Return the (x, y) coordinate for the center point of the cell that contains the specified text.  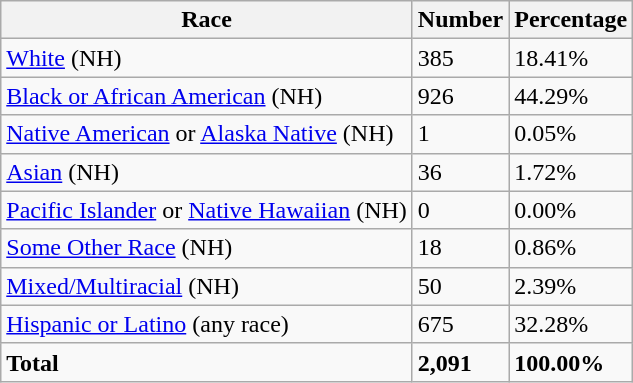
675 (460, 324)
Mixed/Multiracial (NH) (207, 286)
1.72% (571, 172)
18.41% (571, 58)
Some Other Race (NH) (207, 248)
Pacific Islander or Native Hawaiian (NH) (207, 210)
100.00% (571, 362)
44.29% (571, 96)
Percentage (571, 20)
50 (460, 286)
Black or African American (NH) (207, 96)
32.28% (571, 324)
0 (460, 210)
Number (460, 20)
36 (460, 172)
0.86% (571, 248)
926 (460, 96)
0.00% (571, 210)
2,091 (460, 362)
Asian (NH) (207, 172)
White (NH) (207, 58)
Race (207, 20)
2.39% (571, 286)
0.05% (571, 134)
Native American or Alaska Native (NH) (207, 134)
1 (460, 134)
Total (207, 362)
Hispanic or Latino (any race) (207, 324)
18 (460, 248)
385 (460, 58)
